Capture the cell that displays the provided text and extract its (x, y) central coordinate. 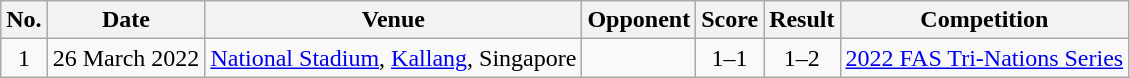
Opponent (639, 20)
Score (730, 20)
Result (802, 20)
1–2 (802, 58)
1 (24, 58)
Venue (394, 20)
1–1 (730, 58)
No. (24, 20)
Competition (984, 20)
Date (126, 20)
National Stadium, Kallang, Singapore (394, 58)
2022 FAS Tri-Nations Series (984, 58)
26 March 2022 (126, 58)
